Capture the cell that displays the provided text and extract its [X, Y] central coordinate. 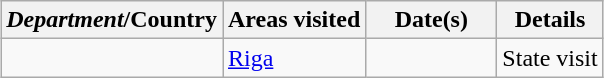
Date(s) [432, 20]
Department/Country [112, 20]
State visit [550, 58]
Areas visited [294, 20]
Details [550, 20]
Riga [294, 58]
